Scan for the cell matching the given text and deliver its [x, y] coordinate at center. 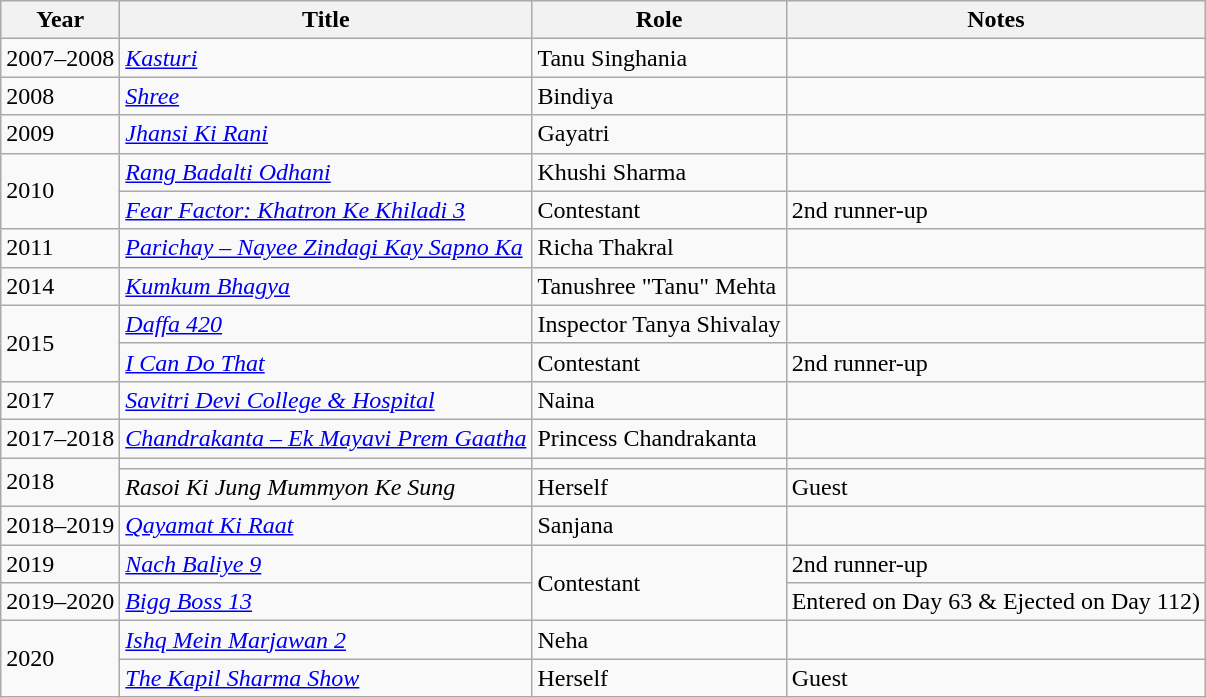
Sanjana [659, 526]
Ishq Mein Marjawan 2 [326, 640]
Title [326, 20]
2019–2020 [60, 602]
Shree [326, 96]
Parichay – Nayee Zindagi Kay Sapno Ka [326, 248]
2011 [60, 248]
Inspector Tanya Shivalay [659, 324]
Princess Chandrakanta [659, 438]
2009 [60, 134]
Kasturi [326, 58]
2007–2008 [60, 58]
Fear Factor: Khatron Ke Khiladi 3 [326, 210]
Naina [659, 400]
2017 [60, 400]
2015 [60, 343]
Notes [996, 20]
2008 [60, 96]
2014 [60, 286]
2020 [60, 659]
Role [659, 20]
The Kapil Sharma Show [326, 678]
2018 [60, 482]
Daffa 420 [326, 324]
Richa Thakral [659, 248]
Rasoi Ki Jung Mummyon Ke Sung [326, 488]
Tanushree "Tanu" Mehta [659, 286]
I Can Do That [326, 362]
Nach Baliye 9 [326, 564]
2010 [60, 191]
Year [60, 20]
Chandrakanta – Ek Mayavi Prem Gaatha [326, 438]
Entered on Day 63 & Ejected on Day 112) [996, 602]
Qayamat Ki Raat [326, 526]
Khushi Sharma [659, 172]
Bindiya [659, 96]
Kumkum Bhagya [326, 286]
Jhansi Ki Rani [326, 134]
Gayatri [659, 134]
Tanu Singhania [659, 58]
2019 [60, 564]
Rang Badalti Odhani [326, 172]
2018–2019 [60, 526]
Neha [659, 640]
Bigg Boss 13 [326, 602]
Savitri Devi College & Hospital [326, 400]
2017–2018 [60, 438]
